Locate the cell with the specified text and output its (X, Y) center coordinate. 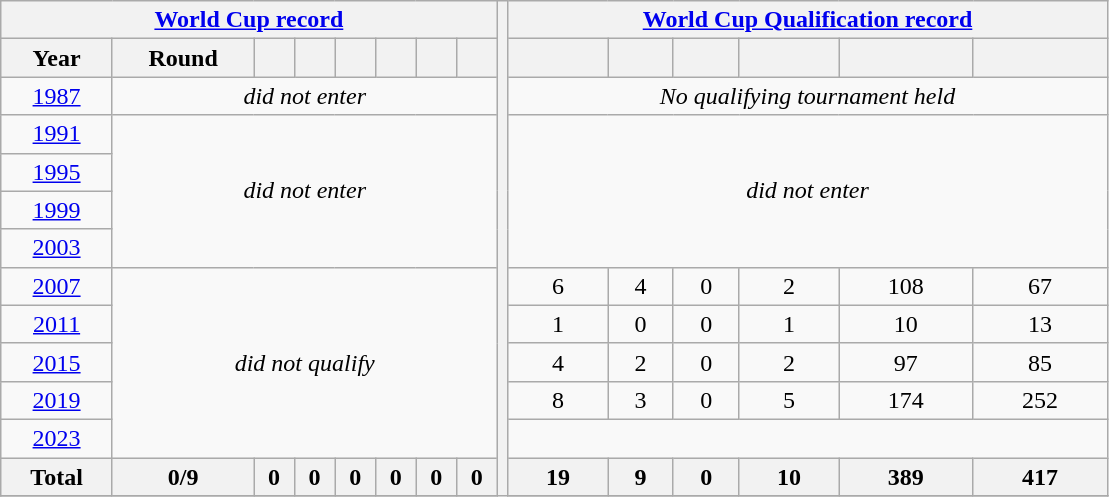
1991 (57, 134)
did not qualify (304, 362)
Round (182, 58)
2019 (57, 400)
13 (1040, 324)
389 (906, 477)
2007 (57, 286)
108 (906, 286)
97 (906, 362)
8 (558, 400)
0/9 (182, 477)
1987 (57, 96)
67 (1040, 286)
85 (1040, 362)
1999 (57, 210)
3 (641, 400)
2023 (57, 438)
No qualifying tournament held (808, 96)
6 (558, 286)
Total (57, 477)
1995 (57, 172)
Year (57, 58)
2003 (57, 248)
19 (558, 477)
2015 (57, 362)
9 (641, 477)
World Cup record (249, 20)
5 (789, 400)
World Cup Qualification record (808, 20)
2011 (57, 324)
174 (906, 400)
252 (1040, 400)
417 (1040, 477)
